Output the (X, Y) coordinate of the center of the cell containing the given text.  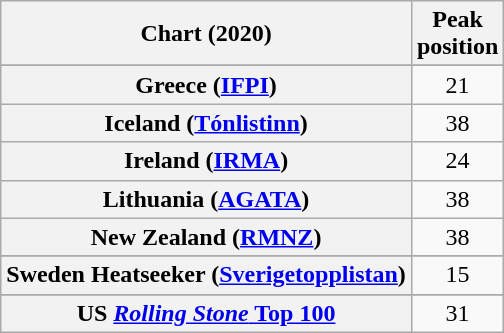
24 (457, 161)
US Rolling Stone Top 100 (206, 313)
21 (457, 85)
Sweden Heatseeker (Sverigetopplistan) (206, 275)
Ireland (IRMA) (206, 161)
Chart (2020) (206, 34)
Greece (IFPI) (206, 85)
Iceland (Tónlistinn) (206, 123)
31 (457, 313)
Lithuania (AGATA) (206, 199)
Peakposition (457, 34)
15 (457, 275)
New Zealand (RMNZ) (206, 237)
